Search for the cell housing the specified text and yield its (x, y) center coordinate. 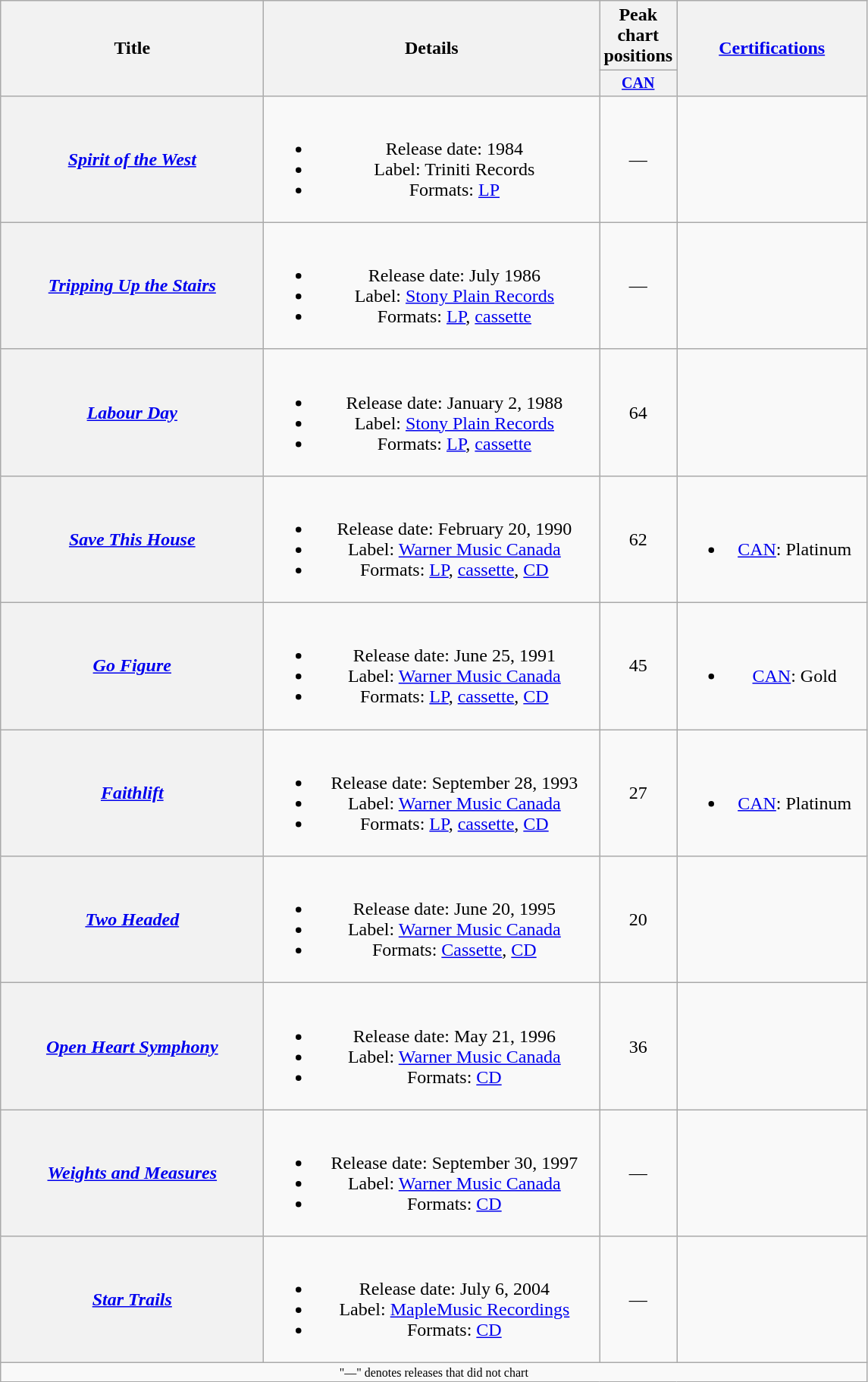
Tripping Up the Stairs (132, 285)
Release date: February 20, 1990Label: Warner Music CanadaFormats: LP, cassette, CD (432, 539)
Spirit of the West (132, 159)
Peak chartpositions (638, 36)
CAN: Gold (772, 666)
Release date: July 6, 2004Label: MapleMusic RecordingsFormats: CD (432, 1300)
Labour Day (132, 413)
Certifications (772, 49)
45 (638, 666)
Release date: June 20, 1995Label: Warner Music CanadaFormats: Cassette, CD (432, 919)
"—" denotes releases that did not chart (434, 1372)
27 (638, 793)
Save This House (132, 539)
Open Heart Symphony (132, 1047)
Go Figure (132, 666)
Weights and Measures (132, 1173)
Release date: January 2, 1988Label: Stony Plain RecordsFormats: LP, cassette (432, 413)
62 (638, 539)
Release date: September 28, 1993Label: Warner Music CanadaFormats: LP, cassette, CD (432, 793)
64 (638, 413)
Release date: May 21, 1996Label: Warner Music CanadaFormats: CD (432, 1047)
CAN (638, 83)
Release date: June 25, 1991Label: Warner Music CanadaFormats: LP, cassette, CD (432, 666)
Faithlift (132, 793)
Title (132, 49)
Release date: 1984Label: Triniti RecordsFormats: LP (432, 159)
20 (638, 919)
36 (638, 1047)
Details (432, 49)
Release date: September 30, 1997Label: Warner Music CanadaFormats: CD (432, 1173)
Release date: July 1986Label: Stony Plain RecordsFormats: LP, cassette (432, 285)
Two Headed (132, 919)
Star Trails (132, 1300)
